Pinpoint the cell where the given text exists, returning its [X, Y] midpoint coordinate. 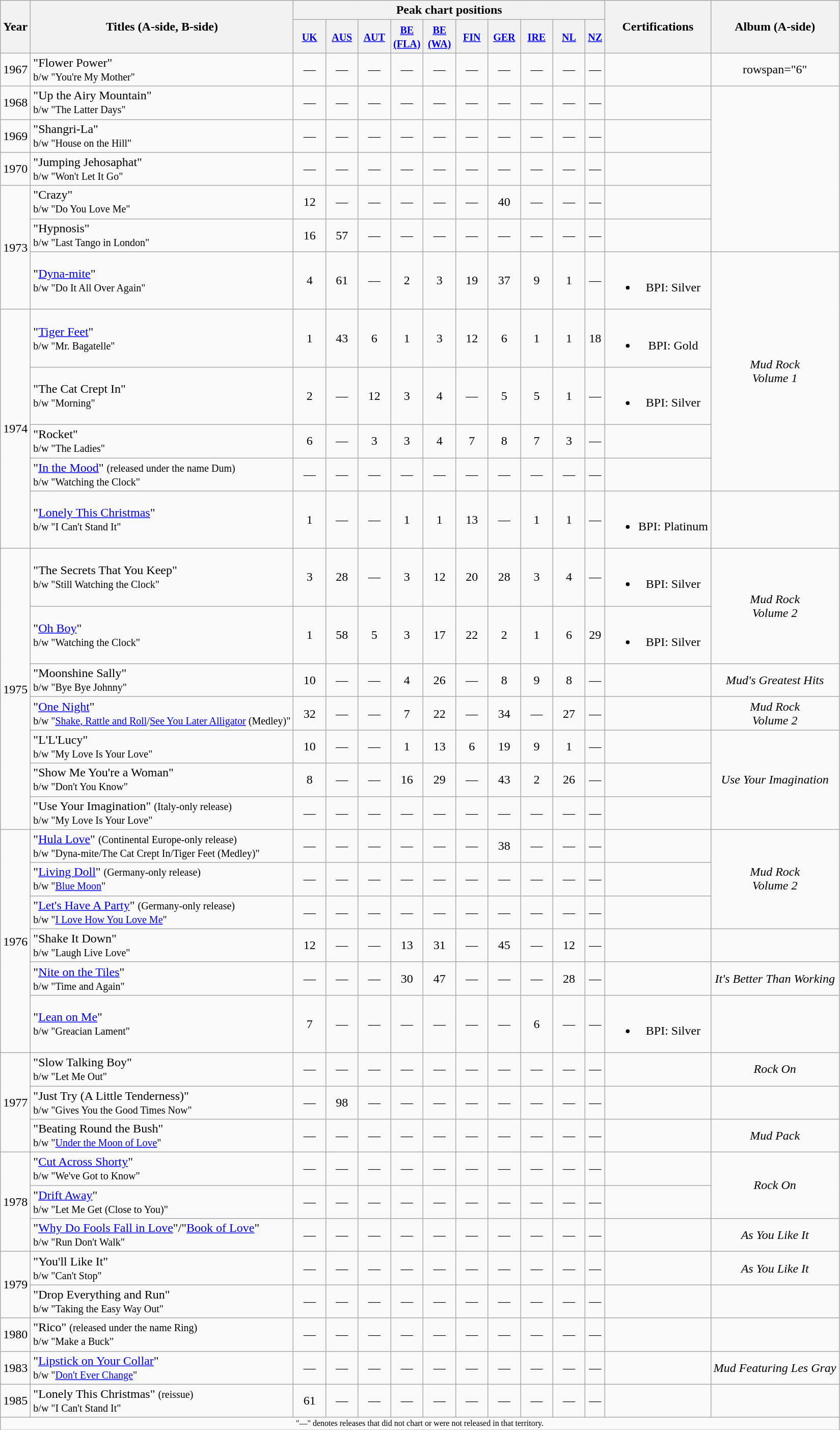
"Shangri-La"b/w "House on the Hill" [162, 136]
"Just Try (A Little Tenderness)"b/w "Gives You the Good Times Now" [162, 1102]
NZ [595, 37]
"Drop Everything and Run"b/w "Taking the Easy Way Out" [162, 1301]
1976 [15, 941]
45 [504, 946]
32 [310, 713]
1975 [15, 689]
1979 [15, 1285]
58 [342, 635]
"Living Doll" (Germany-only release)b/w "Blue Moon" [162, 879]
"Crazy"b/w "Do You Love Me" [162, 202]
20 [472, 578]
"Oh Boy"b/w "Watching the Clock" [162, 635]
"Tiger Feet"b/w "Mr. Bagatelle" [162, 338]
"Lipstick on Your Collar"b/w "Don't Ever Change" [162, 1367]
17 [440, 635]
GER [504, 37]
FIN [472, 37]
30 [407, 978]
"Lonely This Christmas"b/w "I Can't Stand It" [162, 520]
"The Secrets That You Keep"b/w "Still Watching the Clock" [162, 578]
"Lonely This Christmas" (reissue)b/w "I Can't Stand It" [162, 1401]
37 [504, 280]
1977 [15, 1102]
UK [310, 37]
1980 [15, 1335]
"Let's Have A Party" (Germany-only release)b/w "I Love How You Love Me" [162, 912]
"Drift Away"b/w "Let Me Get (Close to You)" [162, 1202]
40 [504, 202]
1970 [15, 169]
"L'L'Lucy"b/w "My Love Is Your Love" [162, 747]
"You'll Like It"b/w "Can't Stop" [162, 1269]
1973 [15, 248]
Use Your Imagination [775, 779]
"Hula Love" (Continental Europe-only release)b/w "Dyna-mite/The Cat Crept In/Tiger Feet (Medley)" [162, 846]
BPI: Platinum [658, 520]
"Use Your Imagination" (Italy-only release)b/w "My Love Is Your Love" [162, 813]
"Shake It Down"b/w "Laugh Live Love" [162, 946]
"Why Do Fools Fall in Love"/"Book of Love"b/w "Run Don't Walk" [162, 1235]
"Dyna-mite"b/w "Do It All Over Again" [162, 280]
IRE [537, 37]
"Jumping Jehosaphat"b/w "Won't Let It Go" [162, 169]
rowspan="6" [775, 69]
34 [504, 713]
Mud RockVolume 1 [775, 371]
BE (WA) [440, 37]
"Rocket"b/w "The Ladies" [162, 441]
Mud's Greatest Hits [775, 681]
"Cut Across Shorty"b/w "We've Got to Know" [162, 1169]
47 [440, 978]
1974 [15, 429]
38 [504, 846]
1967 [15, 69]
Year [15, 26]
"One Night"b/w "Shake, Rattle and Roll/See You Later Alligator (Medley)" [162, 713]
It's Better Than Working [775, 978]
Titles (A-side, B-side) [162, 26]
AUS [342, 37]
"Hypnosis"b/w "Last Tango in London" [162, 235]
"The Cat Crept In"b/w "Morning" [162, 395]
"In the Mood" (released under the name Dum)b/w "Watching the Clock" [162, 474]
98 [342, 1102]
"Slow Talking Boy"b/w "Let Me Out" [162, 1069]
1985 [15, 1401]
27 [569, 713]
BPI: Gold [658, 338]
Certifications [658, 26]
Mud Pack [775, 1136]
"Beating Round the Bush"b/w "Under the Moon of Love" [162, 1136]
"Nite on the Tiles"b/w "Time and Again" [162, 978]
1968 [15, 103]
Album (A-side) [775, 26]
"—" denotes releases that did not chart or were not released in that territory. [420, 1423]
"Lean on Me"b/w "Greacian Lament" [162, 1024]
Mud Featuring Les Gray [775, 1367]
1978 [15, 1202]
57 [342, 235]
Peak chart positions [449, 10]
"Moonshine Sally"b/w "Bye Bye Johnny" [162, 681]
AUT [374, 37]
1969 [15, 136]
"Up the Airy Mountain"b/w "The Latter Days" [162, 103]
BE (FLA) [407, 37]
NL [569, 37]
31 [440, 946]
"Show Me You're a Woman"b/w "Don't You Know" [162, 779]
1983 [15, 1367]
18 [595, 338]
"Flower Power"b/w "You're My Mother" [162, 69]
"Rico" (released under the name Ring)b/w "Make a Buck" [162, 1335]
